Provide the (x, y) coordinate of the cell's center where the given text is located.  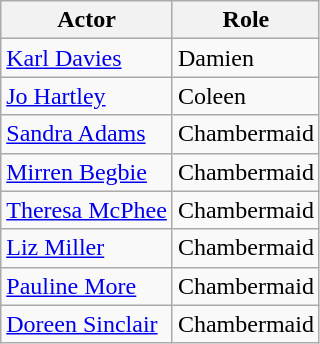
Jo Hartley (87, 96)
Pauline More (87, 286)
Sandra Adams (87, 134)
Liz Miller (87, 248)
Role (246, 20)
Theresa McPhee (87, 210)
Actor (87, 20)
Coleen (246, 96)
Karl Davies (87, 58)
Doreen Sinclair (87, 324)
Mirren Begbie (87, 172)
Damien (246, 58)
